Find where the given text appears and provide that cell's center as [X, Y] coordinate. 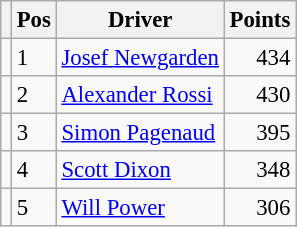
5 [34, 208]
2 [34, 95]
348 [260, 170]
Driver [140, 20]
Pos [34, 20]
395 [260, 133]
Simon Pagenaud [140, 133]
Josef Newgarden [140, 58]
306 [260, 208]
434 [260, 58]
3 [34, 133]
Will Power [140, 208]
Scott Dixon [140, 170]
Alexander Rossi [140, 95]
Points [260, 20]
4 [34, 170]
1 [34, 58]
430 [260, 95]
